Find where the given text appears and provide that cell's center as [x, y] coordinate. 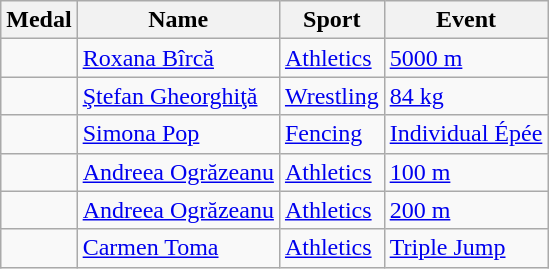
Sport [332, 20]
Carmen Toma [178, 248]
Roxana Bîrcă [178, 58]
Wrestling [332, 96]
100 m [466, 172]
Name [178, 20]
Medal [39, 20]
84 kg [466, 96]
Ştefan Gheorghiţă [178, 96]
Fencing [332, 134]
Simona Pop [178, 134]
Event [466, 20]
Individual Épée [466, 134]
5000 m [466, 58]
Triple Jump [466, 248]
200 m [466, 210]
